Determine the (x, y) coordinate at the center of the cell enclosing the given text.  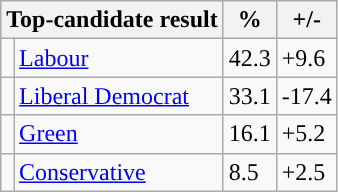
Labour (119, 58)
% (250, 20)
33.1 (250, 96)
Top-candidate result (112, 20)
16.1 (250, 134)
Green (119, 134)
+9.6 (306, 58)
-17.4 (306, 96)
+/- (306, 20)
+5.2 (306, 134)
42.3 (250, 58)
+2.5 (306, 172)
8.5 (250, 172)
Liberal Democrat (119, 96)
Conservative (119, 172)
